Provide the (X, Y) coordinate of the cell's center where the given text is located.  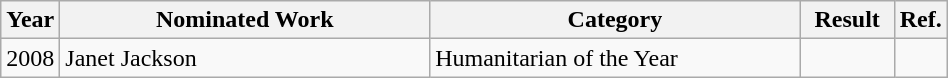
Nominated Work (245, 20)
2008 (30, 58)
Result (847, 20)
Year (30, 20)
Janet Jackson (245, 58)
Ref. (920, 20)
Category (615, 20)
Humanitarian of the Year (615, 58)
